Return the [X, Y] coordinate for the center point of the cell that contains the specified text.  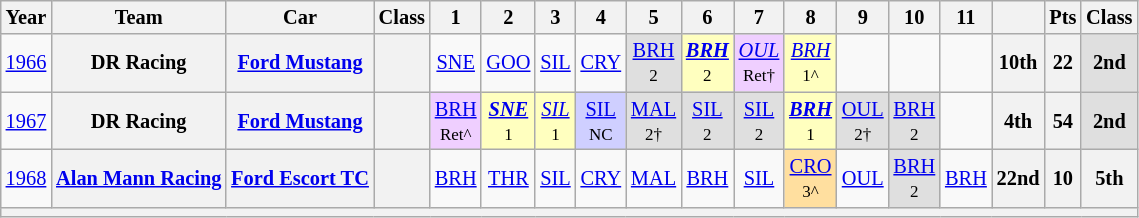
THR [508, 178]
SIL1 [555, 121]
Team [138, 17]
SNE1 [508, 121]
1 [456, 17]
1968 [26, 178]
MAL [654, 178]
Pts [1062, 17]
4 [601, 17]
OULRet† [759, 63]
BRHRet^ [456, 121]
CRO3^ [810, 178]
Ford Escort TC [300, 178]
10th [1018, 63]
SNE [456, 63]
BRH1 [810, 121]
Alan Mann Racing [138, 178]
22nd [1018, 178]
OUL2† [863, 121]
MAL2† [654, 121]
Year [26, 17]
1967 [26, 121]
54 [1062, 121]
Car [300, 17]
1966 [26, 63]
8 [810, 17]
OUL [863, 178]
GOO [508, 63]
9 [863, 17]
11 [966, 17]
SILNC [601, 121]
BRH1^ [810, 63]
4th [1018, 121]
6 [708, 17]
7 [759, 17]
5 [654, 17]
22 [1062, 63]
2 [508, 17]
3 [555, 17]
5th [1109, 178]
